From the cell containing the given text, extract its center point as [x, y] coordinate. 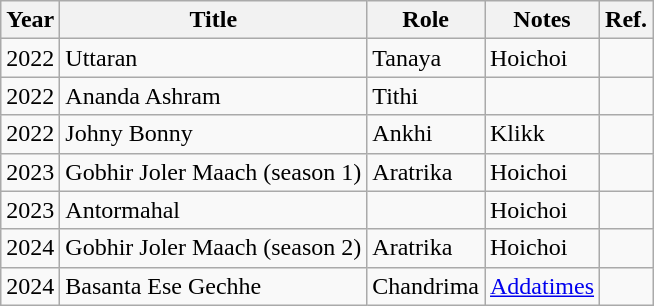
Klikk [542, 134]
Ananda Ashram [214, 96]
Role [426, 20]
Title [214, 20]
Basanta Ese Gechhe [214, 286]
Tanaya [426, 58]
Ref. [626, 20]
Notes [542, 20]
Tithi [426, 96]
Gobhir Joler Maach (season 2) [214, 248]
Johny Bonny [214, 134]
Year [30, 20]
Uttaran [214, 58]
Antormahal [214, 210]
Chandrima [426, 286]
Ankhi [426, 134]
Gobhir Joler Maach (season 1) [214, 172]
Addatimes [542, 286]
